Scan for the cell matching the given text and deliver its [X, Y] coordinate at center. 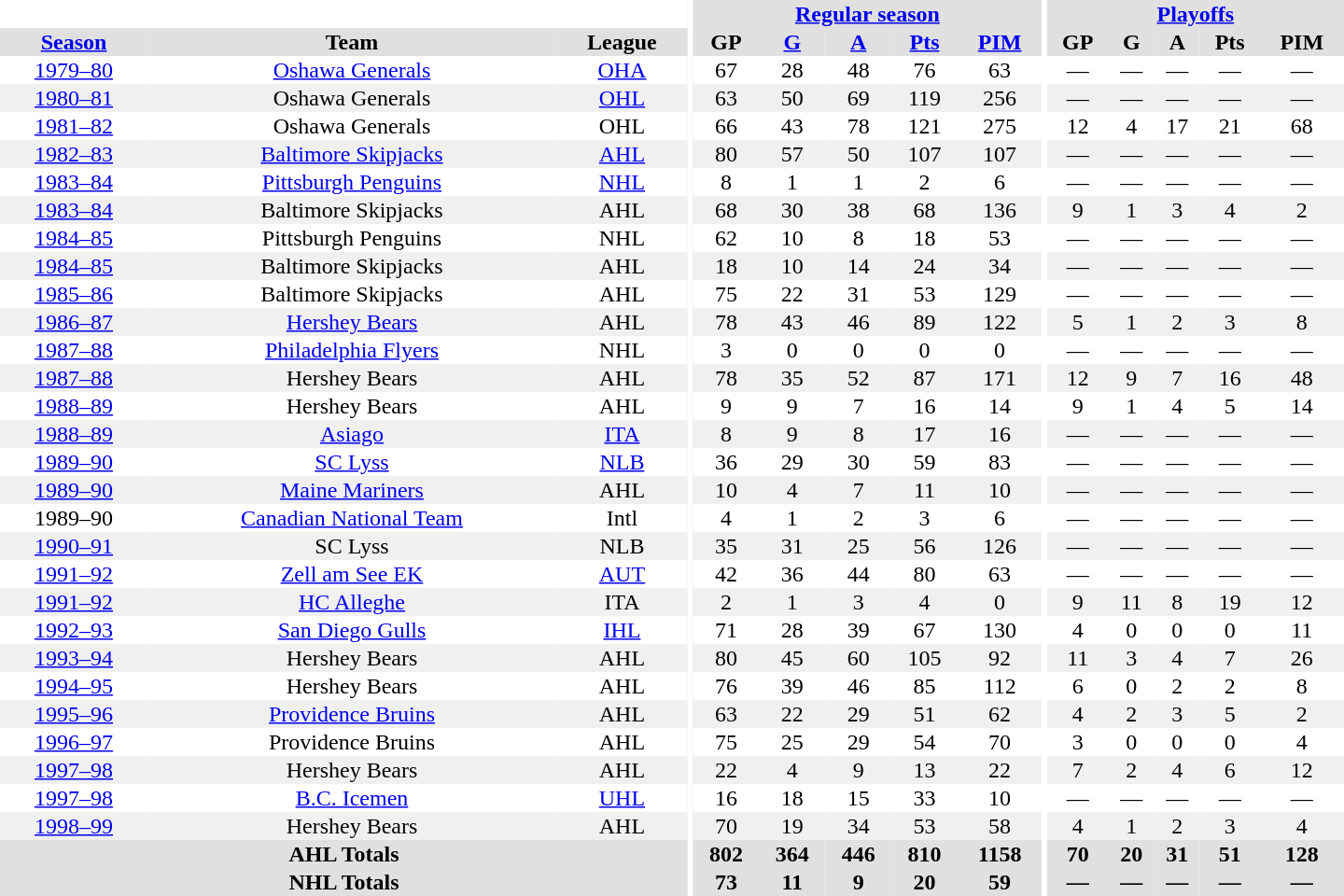
122 [1000, 322]
IHL [622, 630]
Canadian National Team [352, 518]
1996–97 [74, 742]
Intl [622, 518]
87 [924, 378]
AUT [622, 574]
58 [1000, 826]
1998–99 [74, 826]
1994–95 [74, 686]
121 [924, 126]
1995–96 [74, 714]
1979–80 [74, 70]
Playoffs [1196, 14]
1985–86 [74, 294]
League [622, 42]
275 [1000, 126]
112 [1000, 686]
85 [924, 686]
1986–87 [74, 322]
33 [924, 798]
57 [791, 154]
Philadelphia Flyers [352, 350]
71 [726, 630]
AHL Totals [343, 854]
128 [1302, 854]
24 [924, 266]
126 [1000, 546]
171 [1000, 378]
92 [1000, 658]
52 [859, 378]
44 [859, 574]
446 [859, 854]
Team [352, 42]
73 [726, 882]
Zell am See EK [352, 574]
130 [1000, 630]
13 [924, 770]
60 [859, 658]
21 [1230, 126]
26 [1302, 658]
UHL [622, 798]
1980–81 [74, 98]
1982–83 [74, 154]
15 [859, 798]
256 [1000, 98]
119 [924, 98]
802 [726, 854]
Asiago [352, 434]
129 [1000, 294]
1993–94 [74, 658]
810 [924, 854]
San Diego Gulls [352, 630]
1990–91 [74, 546]
45 [791, 658]
1992–93 [74, 630]
Regular season [867, 14]
54 [924, 742]
56 [924, 546]
1981–82 [74, 126]
89 [924, 322]
83 [1000, 462]
1158 [1000, 854]
105 [924, 658]
B.C. Icemen [352, 798]
38 [859, 210]
NHL Totals [343, 882]
Season [74, 42]
364 [791, 854]
42 [726, 574]
Maine Mariners [352, 490]
136 [1000, 210]
OHA [622, 70]
69 [859, 98]
66 [726, 126]
HC Alleghe [352, 602]
